Return (x, y) of the center of cell containing provided text 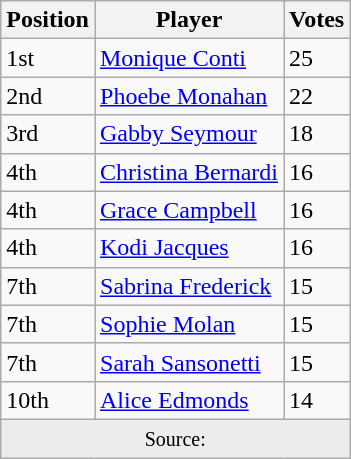
Sophie Molan (188, 324)
2nd (48, 96)
Gabby Seymour (188, 134)
18 (317, 134)
Sarah Sansonetti (188, 362)
Sabrina Frederick (188, 286)
Source: (176, 438)
14 (317, 400)
25 (317, 58)
Grace Campbell (188, 210)
Monique Conti (188, 58)
Position (48, 20)
Christina Bernardi (188, 172)
Phoebe Monahan (188, 96)
Player (188, 20)
22 (317, 96)
Alice Edmonds (188, 400)
3rd (48, 134)
1st (48, 58)
Votes (317, 20)
10th (48, 400)
Kodi Jacques (188, 248)
